Scan for the cell matching the given text and deliver its [x, y] coordinate at center. 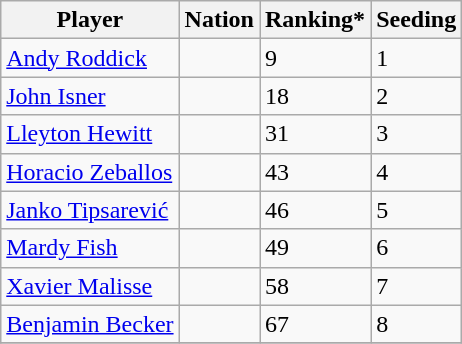
Andy Roddick [90, 58]
Mardy Fish [90, 248]
9 [316, 58]
John Isner [90, 96]
Lleyton Hewitt [90, 134]
Xavier Malisse [90, 286]
Horacio Zeballos [90, 172]
7 [416, 286]
Janko Tipsarević [90, 210]
5 [416, 210]
67 [316, 324]
6 [416, 248]
8 [416, 324]
Benjamin Becker [90, 324]
Nation [219, 20]
4 [416, 172]
Player [90, 20]
Ranking* [316, 20]
31 [316, 134]
58 [316, 286]
46 [316, 210]
1 [416, 58]
18 [316, 96]
2 [416, 96]
Seeding [416, 20]
43 [316, 172]
3 [416, 134]
49 [316, 248]
